For the text-containing cell, return its midpoint in [x, y] coordinate format. 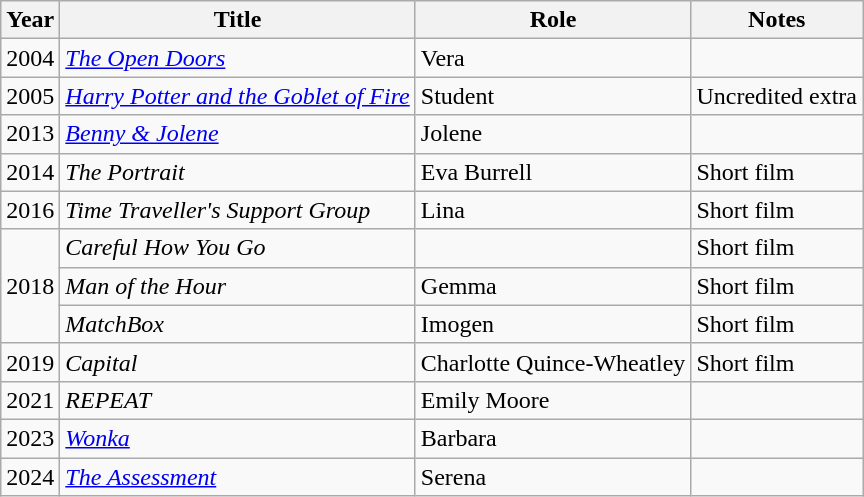
2019 [30, 362]
Title [238, 20]
The Assessment [238, 477]
Gemma [553, 286]
Capital [238, 362]
Student [553, 96]
Jolene [553, 134]
The Portrait [238, 172]
Uncredited extra [777, 96]
Benny & Jolene [238, 134]
2023 [30, 438]
2024 [30, 477]
Time Traveller's Support Group [238, 210]
Year [30, 20]
2016 [30, 210]
Lina [553, 210]
Emily Moore [553, 400]
Eva Burrell [553, 172]
Barbara [553, 438]
2014 [30, 172]
2005 [30, 96]
Careful How You Go [238, 248]
Harry Potter and the Goblet of Fire [238, 96]
Role [553, 20]
2013 [30, 134]
Serena [553, 477]
The Open Doors [238, 58]
Notes [777, 20]
Charlotte Quince-Wheatley [553, 362]
MatchBox [238, 324]
Imogen [553, 324]
Man of the Hour [238, 286]
2018 [30, 286]
2004 [30, 58]
Vera [553, 58]
2021 [30, 400]
Wonka [238, 438]
REPEAT [238, 400]
